Return [X, Y] of the center of cell containing provided text 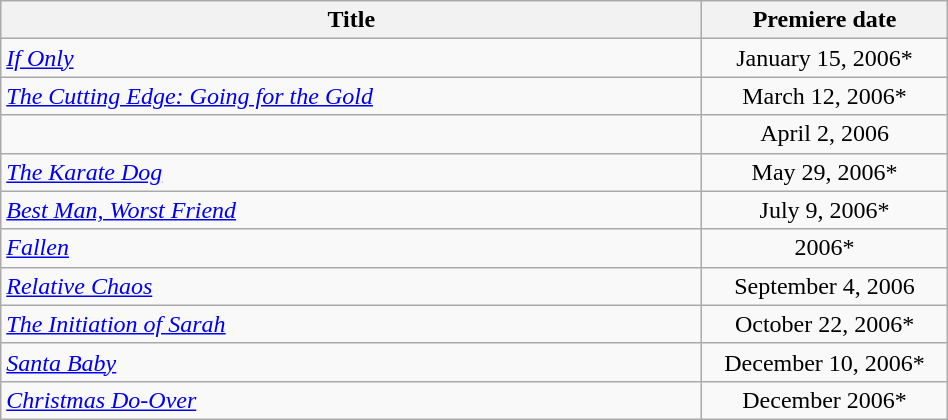
Title [352, 20]
2006* [824, 248]
September 4, 2006 [824, 286]
October 22, 2006* [824, 324]
The Initiation of Sarah [352, 324]
March 12, 2006* [824, 96]
Relative Chaos [352, 286]
July 9, 2006* [824, 210]
Best Man, Worst Friend [352, 210]
May 29, 2006* [824, 172]
Premiere date [824, 20]
December 10, 2006* [824, 362]
The Karate Dog [352, 172]
December 2006* [824, 400]
If Only [352, 58]
April 2, 2006 [824, 134]
Santa Baby [352, 362]
Fallen [352, 248]
The Cutting Edge: Going for the Gold [352, 96]
Christmas Do-Over [352, 400]
January 15, 2006* [824, 58]
